Extract the (X, Y) coordinate from the center of the cell holding the provided text.  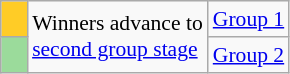
Winners advance tosecond group stage (118, 36)
Group 1 (248, 19)
Group 2 (248, 55)
